Pinpoint the cell where the given text exists, returning its [x, y] midpoint coordinate. 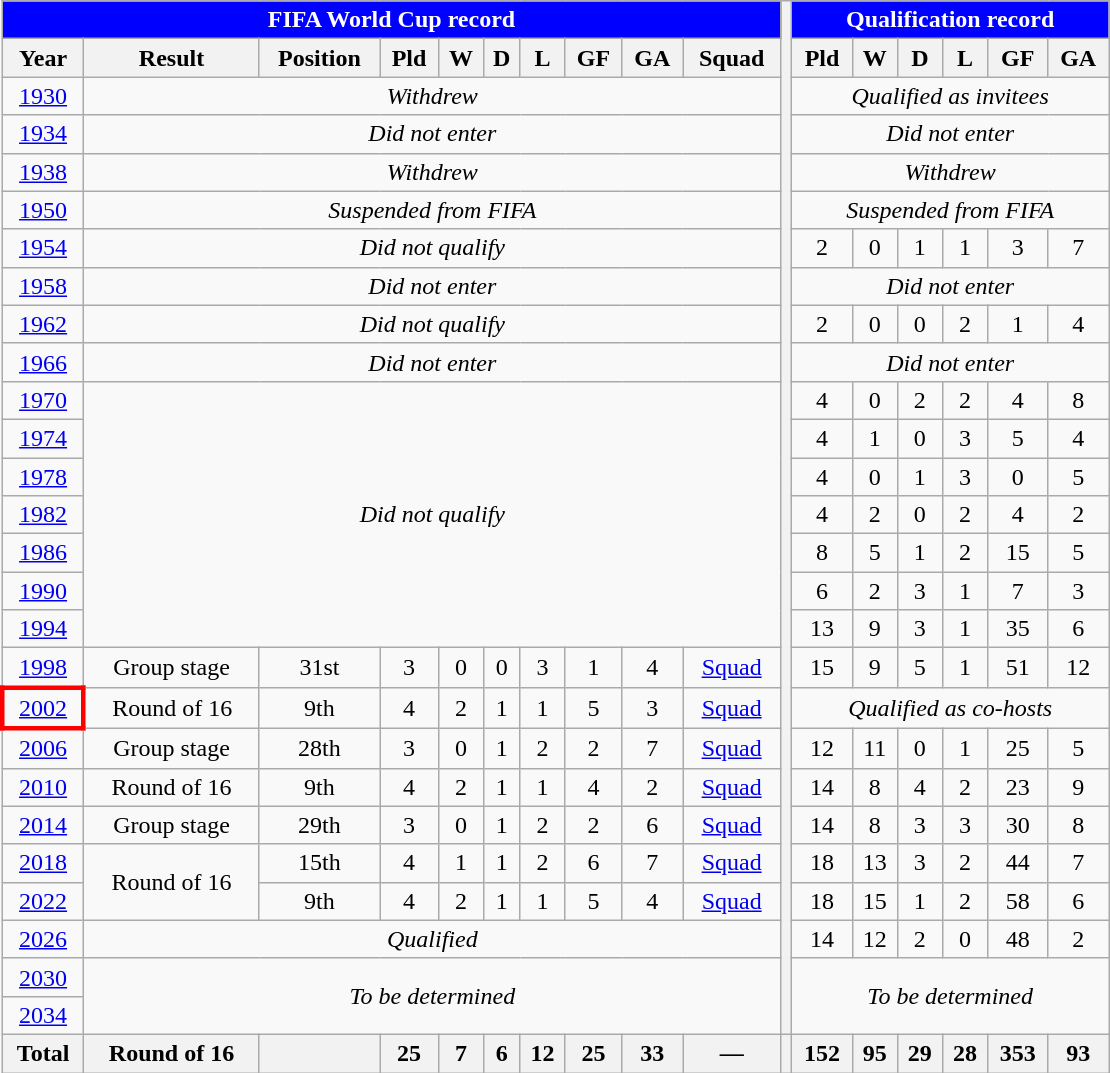
353 [1017, 1053]
2006 [43, 748]
2030 [43, 977]
Qualification record [950, 20]
15th [319, 863]
1970 [43, 400]
31st [319, 668]
28th [319, 748]
30 [1017, 825]
11 [874, 748]
Total [43, 1053]
152 [822, 1053]
1934 [43, 134]
1930 [43, 96]
1998 [43, 668]
1994 [43, 629]
2002 [43, 708]
29 [920, 1053]
35 [1017, 629]
2026 [43, 939]
44 [1017, 863]
51 [1017, 668]
Qualified as co-hosts [950, 708]
1938 [43, 172]
29th [319, 825]
1982 [43, 515]
Qualified as invitees [950, 96]
1978 [43, 477]
Position [319, 58]
1950 [43, 210]
33 [652, 1053]
2022 [43, 901]
95 [874, 1053]
— [732, 1053]
1990 [43, 591]
23 [1017, 787]
93 [1078, 1053]
28 [964, 1053]
2014 [43, 825]
1986 [43, 553]
1966 [43, 362]
Result [172, 58]
Qualified [432, 939]
1974 [43, 438]
1958 [43, 286]
1962 [43, 324]
Year [43, 58]
1954 [43, 248]
FIFA World Cup record [391, 20]
48 [1017, 939]
2010 [43, 787]
2034 [43, 1015]
58 [1017, 901]
2018 [43, 863]
